Capture the cell that displays the provided text and extract its (x, y) central coordinate. 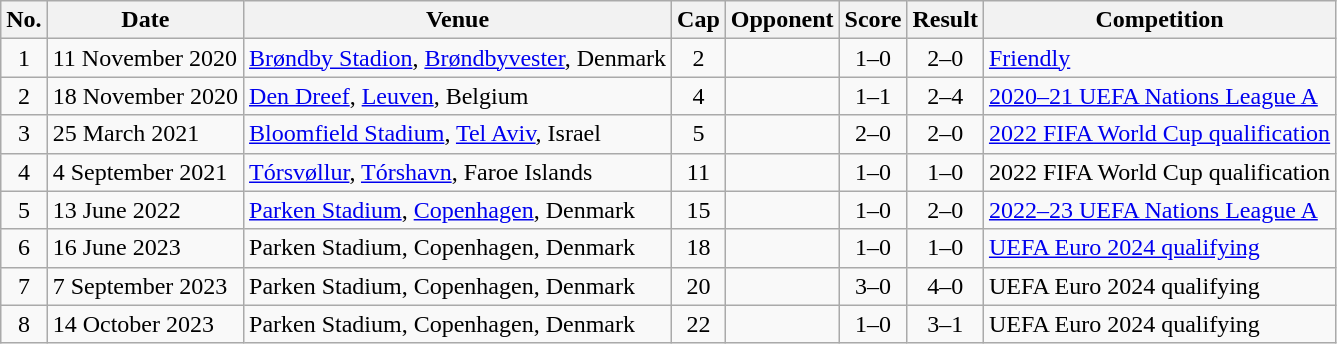
Cap (699, 20)
16 June 2023 (145, 248)
Brøndby Stadion, Brøndbyvester, Denmark (458, 58)
3–0 (873, 286)
20 (699, 286)
1–1 (873, 96)
Competition (1159, 20)
Tórsvøllur, Tórshavn, Faroe Islands (458, 172)
6 (24, 248)
Result (945, 20)
Bloomfield Stadium, Tel Aviv, Israel (458, 134)
15 (699, 210)
25 March 2021 (145, 134)
Score (873, 20)
13 June 2022 (145, 210)
11 November 2020 (145, 58)
2020–21 UEFA Nations League A (1159, 96)
Date (145, 20)
4–0 (945, 286)
7 (24, 286)
3 (24, 134)
7 September 2023 (145, 286)
No. (24, 20)
14 October 2023 (145, 324)
Opponent (782, 20)
2022–23 UEFA Nations League A (1159, 210)
Venue (458, 20)
4 September 2021 (145, 172)
2–4 (945, 96)
1 (24, 58)
Den Dreef, Leuven, Belgium (458, 96)
Friendly (1159, 58)
3–1 (945, 324)
8 (24, 324)
18 November 2020 (145, 96)
11 (699, 172)
22 (699, 324)
18 (699, 248)
